Extract the [x, y] coordinate from the center of the cell holding the provided text.  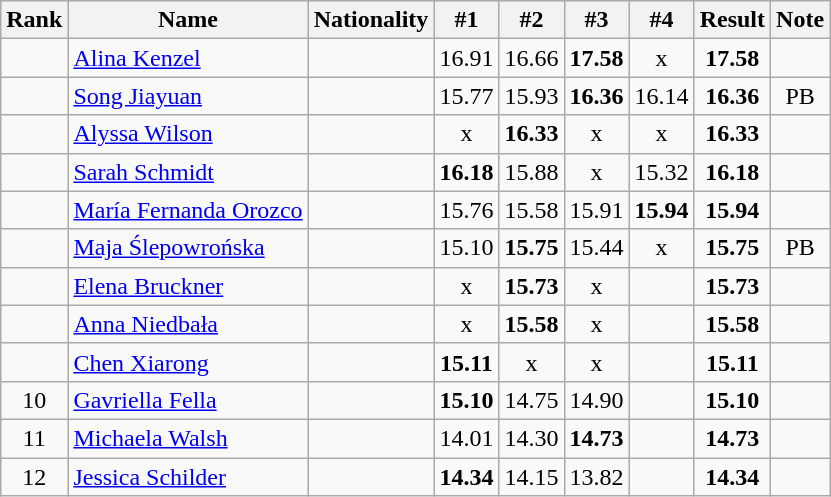
Nationality [371, 20]
#3 [596, 20]
10 [34, 400]
14.30 [532, 438]
Chen Xiarong [188, 362]
Note [800, 20]
14.15 [532, 477]
16.91 [466, 58]
15.44 [596, 248]
Jessica Schilder [188, 477]
15.91 [596, 210]
Anna Niedbała [188, 324]
14.01 [466, 438]
13.82 [596, 477]
María Fernanda Orozco [188, 210]
#4 [662, 20]
14.90 [596, 400]
Elena Bruckner [188, 286]
Name [188, 20]
Maja Ślepowrońska [188, 248]
15.93 [532, 96]
Gavriella Fella [188, 400]
Alina Kenzel [188, 58]
15.77 [466, 96]
Result [732, 20]
Sarah Schmidt [188, 172]
16.66 [532, 58]
Alyssa Wilson [188, 134]
Rank [34, 20]
Song Jiayuan [188, 96]
12 [34, 477]
15.76 [466, 210]
11 [34, 438]
#1 [466, 20]
#2 [532, 20]
15.32 [662, 172]
14.75 [532, 400]
Michaela Walsh [188, 438]
16.14 [662, 96]
15.88 [532, 172]
